Capture the cell that displays the provided text and extract its (X, Y) central coordinate. 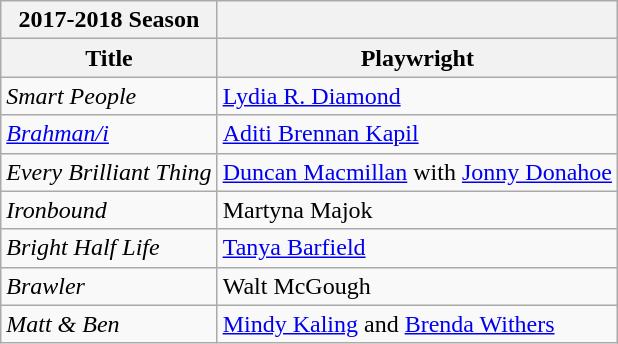
Duncan Macmillan with Jonny Donahoe (417, 172)
Brawler (109, 286)
Lydia R. Diamond (417, 96)
Brahman/i (109, 134)
Aditi Brennan Kapil (417, 134)
Matt & Ben (109, 324)
Playwright (417, 58)
Tanya Barfield (417, 248)
Martyna Majok (417, 210)
Bright Half Life (109, 248)
Smart People (109, 96)
Every Brilliant Thing (109, 172)
Title (109, 58)
Walt McGough (417, 286)
Ironbound (109, 210)
2017-2018 Season (109, 20)
Mindy Kaling and Brenda Withers (417, 324)
